From the cell containing the given text, extract its center point as (X, Y) coordinate. 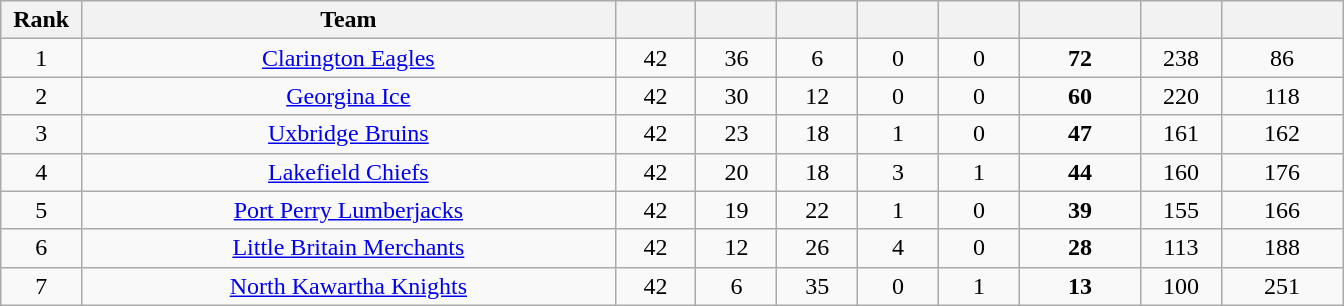
35 (818, 286)
160 (1182, 172)
60 (1080, 96)
28 (1080, 248)
155 (1182, 210)
251 (1282, 286)
13 (1080, 286)
22 (818, 210)
166 (1282, 210)
86 (1282, 58)
26 (818, 248)
North Kawartha Knights (349, 286)
220 (1182, 96)
Clarington Eagles (349, 58)
162 (1282, 134)
118 (1282, 96)
72 (1080, 58)
20 (736, 172)
5 (42, 210)
Uxbridge Bruins (349, 134)
39 (1080, 210)
Team (349, 20)
100 (1182, 286)
Port Perry Lumberjacks (349, 210)
47 (1080, 134)
23 (736, 134)
19 (736, 210)
Little Britain Merchants (349, 248)
Georgina Ice (349, 96)
36 (736, 58)
113 (1182, 248)
188 (1282, 248)
238 (1182, 58)
Lakefield Chiefs (349, 172)
44 (1080, 172)
7 (42, 286)
Rank (42, 20)
30 (736, 96)
161 (1182, 134)
2 (42, 96)
176 (1282, 172)
